Extract the (x, y) coordinate from the center of the cell holding the provided text.  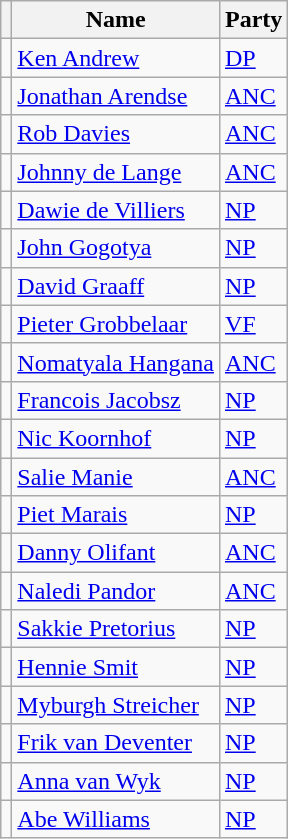
Abe Williams (116, 819)
Nic Koornhof (116, 438)
Dawie de Villiers (116, 210)
Francois Jacobsz (116, 400)
DP (253, 58)
Sakkie Pretorius (116, 629)
Johnny de Lange (116, 172)
Hennie Smit (116, 667)
Nomatyala Hangana (116, 362)
Pieter Grobbelaar (116, 324)
Party (253, 20)
Jonathan Arendse (116, 96)
John Gogotya (116, 248)
Anna van Wyk (116, 781)
Ken Andrew (116, 58)
Salie Manie (116, 477)
Frik van Deventer (116, 743)
Danny Olifant (116, 553)
David Graaff (116, 286)
Myburgh Streicher (116, 705)
Naledi Pandor (116, 591)
Name (116, 20)
VF (253, 324)
Rob Davies (116, 134)
Piet Marais (116, 515)
